Detect which cell encompasses the target text, then output its (X, Y) center coordinate. 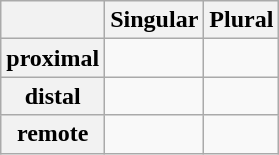
Singular (154, 20)
Plural (242, 20)
distal (53, 96)
proximal (53, 58)
remote (53, 134)
